Return [x, y] of the center of cell containing provided text 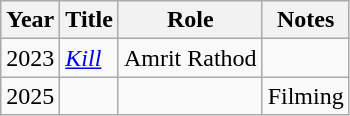
2023 [30, 58]
Kill [90, 58]
Role [190, 20]
2025 [30, 96]
Filming [306, 96]
Notes [306, 20]
Amrit Rathod [190, 58]
Year [30, 20]
Title [90, 20]
